Capture the cell that displays the provided text and extract its (X, Y) central coordinate. 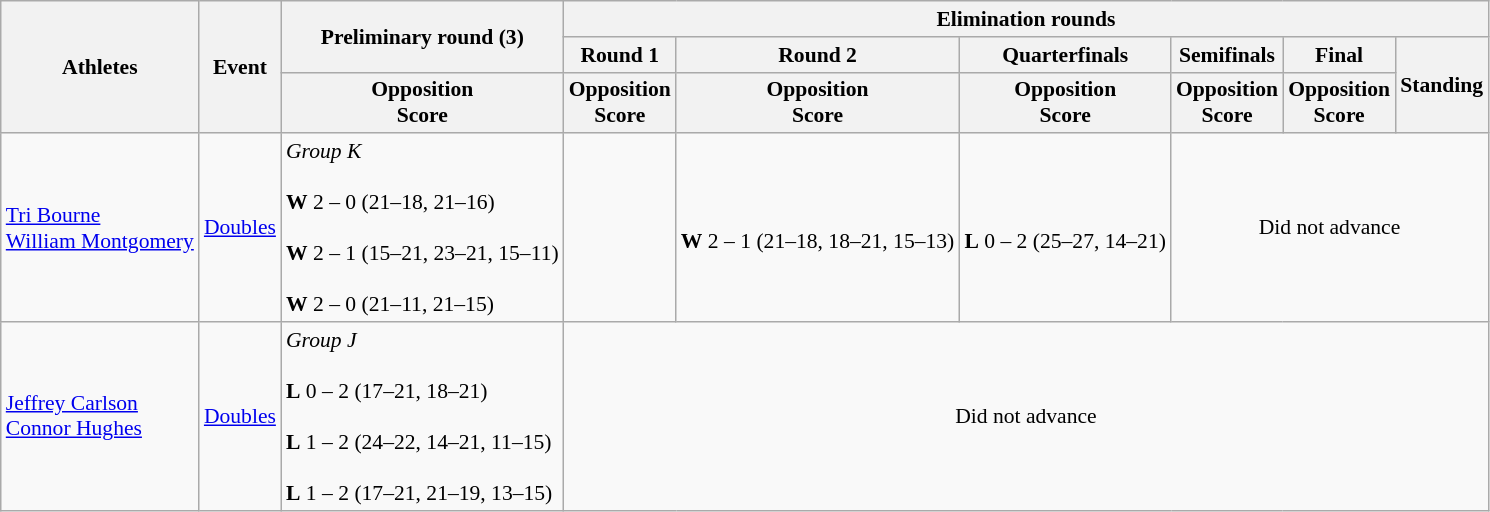
Jeffrey Carlson Connor Hughes (100, 416)
Elimination rounds (1026, 19)
Semifinals (1227, 55)
Quarterfinals (1065, 55)
Round 1 (620, 55)
Event (240, 67)
Tri Bourne William Montgomery (100, 228)
Standing (1442, 86)
Preliminary round (3) (422, 36)
L 0 – 2 (25–27, 14–21) (1065, 228)
Group JL 0 – 2 (17–21, 18–21)L 1 – 2 (24–22, 14–21, 11–15)L 1 – 2 (17–21, 21–19, 13–15) (422, 416)
Final (1339, 55)
Round 2 (818, 55)
W 2 – 1 (21–18, 18–21, 15–13) (818, 228)
Athletes (100, 67)
Group KW 2 – 0 (21–18, 21–16)W 2 – 1 (15–21, 23–21, 15–11)W 2 – 0 (21–11, 21–15) (422, 228)
